Pinpoint the cell where the given text exists, returning its (X, Y) midpoint coordinate. 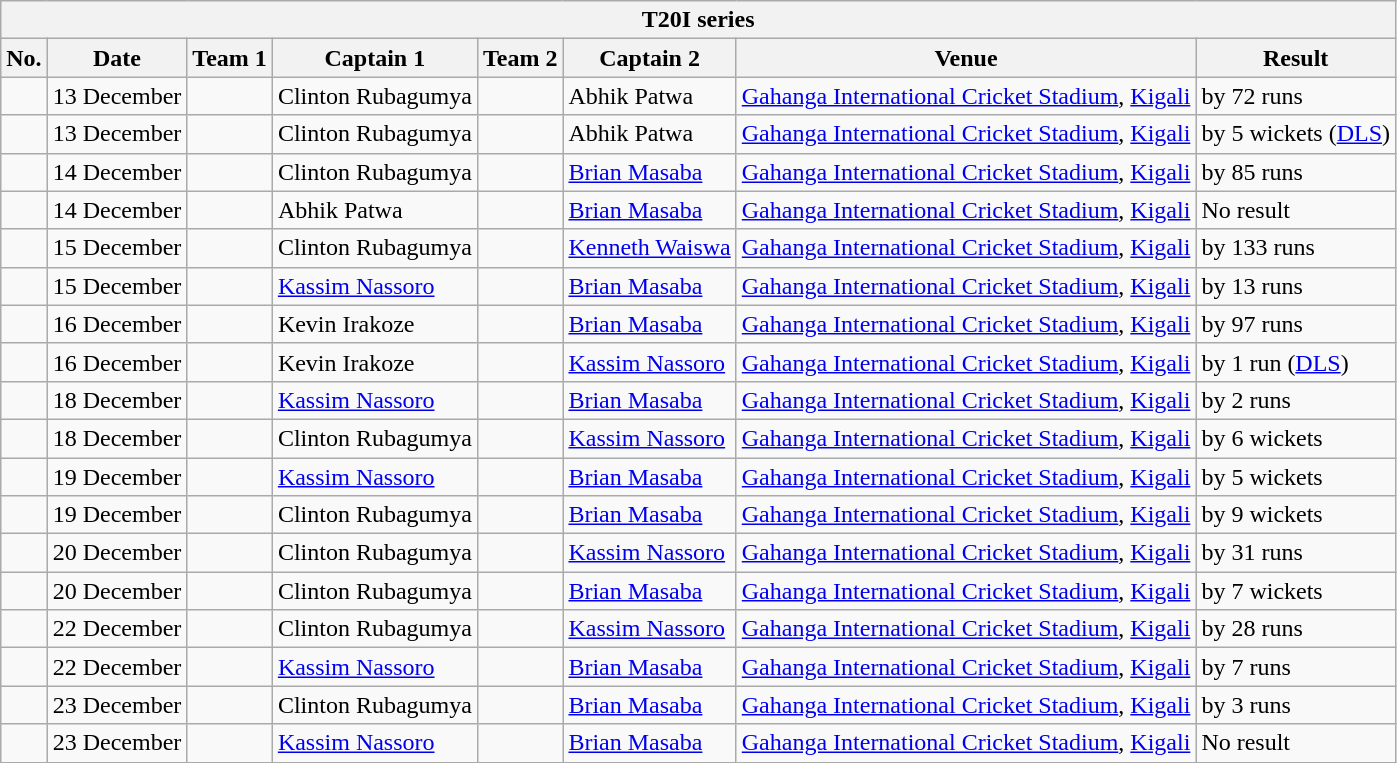
by 7 wickets (1296, 591)
by 72 runs (1296, 96)
Captain 1 (374, 58)
Date (117, 58)
Team 1 (230, 58)
by 1 run (DLS) (1296, 362)
T20I series (698, 20)
Captain 2 (650, 58)
No. (24, 58)
by 9 wickets (1296, 515)
by 5 wickets (DLS) (1296, 134)
by 5 wickets (1296, 477)
by 13 runs (1296, 286)
by 28 runs (1296, 629)
by 97 runs (1296, 324)
by 3 runs (1296, 705)
by 6 wickets (1296, 438)
by 31 runs (1296, 553)
by 7 runs (1296, 667)
Venue (966, 58)
by 2 runs (1296, 400)
by 85 runs (1296, 172)
Team 2 (520, 58)
Kenneth Waiswa (650, 248)
Result (1296, 58)
by 133 runs (1296, 248)
